Identify which cell holds the provided text, then report its [X, Y] central coordinate. 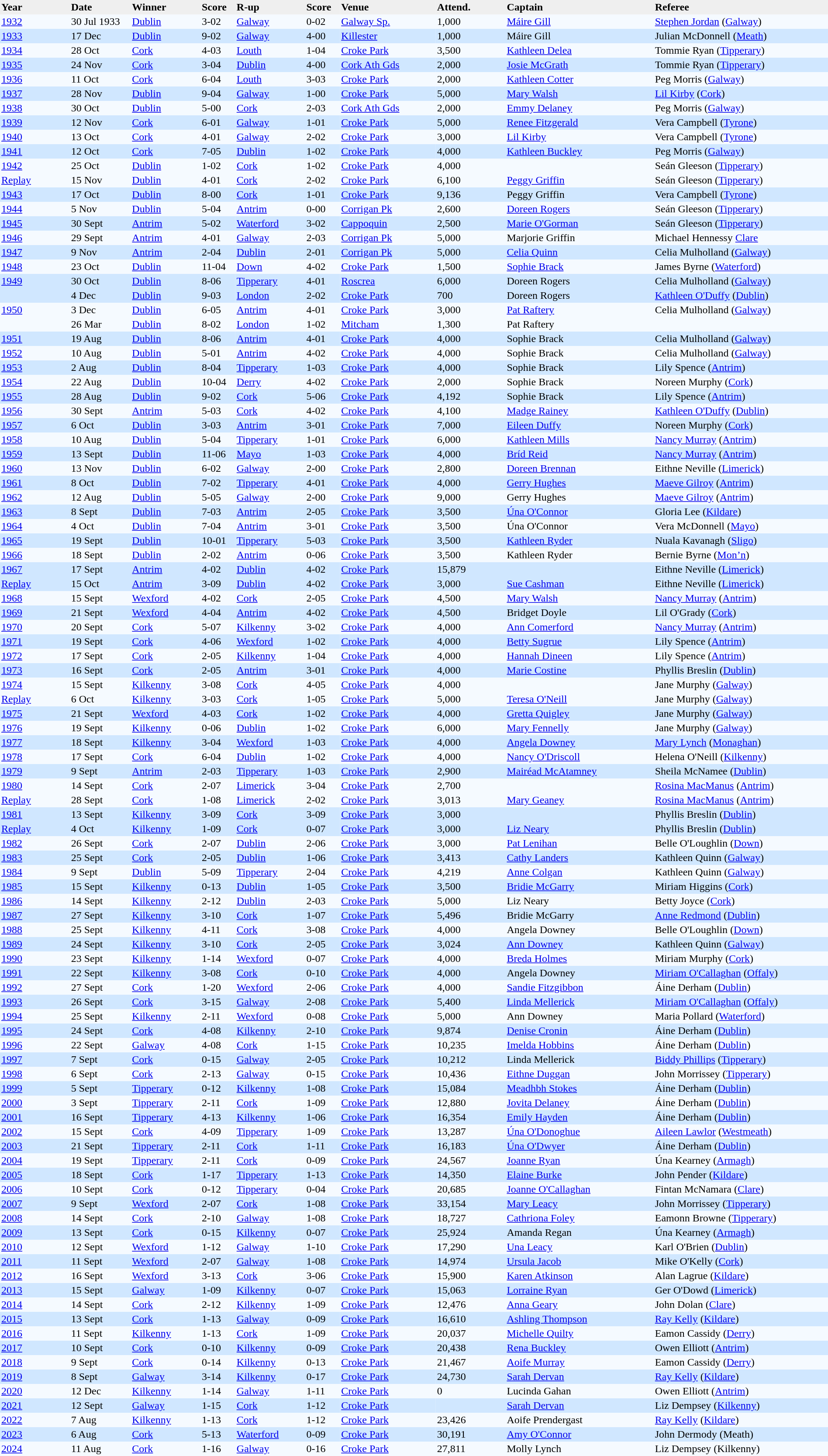
30 Jul 1933 [100, 22]
Jovita Delaney [579, 1103]
Mary Geaney [579, 800]
1994 [35, 1016]
7-02 [218, 483]
7-05 [218, 151]
3,413 [471, 858]
1970 [35, 627]
7,000 [471, 425]
Nuala Kavanagh (Sligo) [741, 541]
1972 [35, 656]
2018 [35, 1362]
33,154 [471, 1204]
Michelle Quilty [579, 1333]
Breda Holmes [579, 958]
1962 [35, 497]
1951 [35, 339]
0-04 [322, 1189]
Mary Fennelly [579, 728]
2019 [35, 1377]
29 Sept [100, 238]
Lucinda Gahan [579, 1391]
Roscrea [388, 281]
4,192 [471, 397]
10,212 [471, 1060]
5-01 [218, 353]
2 Aug [100, 368]
4-04 [218, 612]
1967 [35, 570]
Úna O'Donoghue [579, 1131]
Derry [270, 382]
1971 [35, 641]
13,287 [471, 1131]
0-00 [322, 209]
1954 [35, 382]
2,600 [471, 209]
Emily Hayden [579, 1117]
28 Sept [100, 800]
5,400 [471, 1002]
2-13 [218, 1074]
20 Sept [100, 627]
Date [100, 7]
5-07 [218, 627]
Mary Leacy [579, 1204]
8-04 [218, 368]
1982 [35, 843]
1981 [35, 814]
14,974 [471, 1262]
1941 [35, 151]
17 Oct [100, 195]
2-08 [322, 1002]
28 Nov [100, 93]
2011 [35, 1262]
1948 [35, 266]
Stephen Jordan (Galway) [741, 22]
Kathleen Cotter [579, 80]
R-up [270, 7]
9-03 [218, 295]
2002 [35, 1131]
2004 [35, 1160]
Bernie Byrne (Mon’n) [741, 555]
10,235 [471, 1045]
Captain [579, 7]
Ger O'Dowd (Limerick) [741, 1290]
Miriam Higgins (Cork) [741, 887]
9,000 [471, 497]
Gretta Quigley [579, 714]
Anna Geary [579, 1304]
Cathy Landers [579, 858]
2024 [35, 1449]
20,438 [471, 1348]
Down [270, 266]
Eileen Duffy [579, 425]
4-09 [218, 1131]
4,100 [471, 411]
1987 [35, 916]
1-20 [218, 987]
12,476 [471, 1304]
17,290 [471, 1247]
Sandie Fitzgibbon [579, 987]
3 Dec [100, 310]
23 Sept [100, 958]
Miriam Murphy (Cork) [741, 958]
1-00 [322, 93]
21,467 [471, 1362]
2023 [35, 1435]
1933 [35, 36]
Winner [166, 7]
1960 [35, 468]
1966 [35, 555]
1975 [35, 714]
23 Oct [100, 266]
7 Aug [100, 1420]
1977 [35, 743]
5-06 [322, 397]
24,567 [471, 1160]
Anne Redmond (Dublin) [741, 916]
1974 [35, 685]
11 Oct [100, 80]
24 Nov [100, 65]
1968 [35, 598]
Bridget Doyle [579, 612]
22 Aug [100, 382]
1992 [35, 987]
Venue [388, 7]
15 Oct [100, 584]
Helena O'Neill (Kilkenny) [741, 757]
6,100 [471, 180]
10-04 [218, 382]
1952 [35, 353]
16,610 [471, 1319]
Mike O'Kelly (Cork) [741, 1262]
Betty Sugrue [579, 641]
12 Nov [100, 122]
1980 [35, 785]
2006 [35, 1189]
11-06 [218, 454]
3-06 [322, 1276]
Sue Cashman [579, 584]
Amy O'Connor [579, 1435]
5-13 [218, 1435]
Ashling Thompson [579, 1319]
Aoife Murray [579, 1362]
Karl O'Brien (Dublin) [741, 1247]
2,500 [471, 224]
Mayo [270, 454]
1991 [35, 973]
John Dolan (Clare) [741, 1304]
1998 [35, 1074]
3-15 [218, 1002]
12 Oct [100, 151]
12 Aug [100, 497]
30,191 [471, 1435]
1969 [35, 612]
9,136 [471, 195]
1937 [35, 93]
Meadhbh Stokes [579, 1089]
4-13 [218, 1117]
Cathriona Foley [579, 1218]
26 Mar [100, 324]
1973 [35, 670]
1976 [35, 728]
6-02 [218, 468]
16,183 [471, 1146]
1-10 [322, 1247]
27,811 [471, 1449]
1,500 [471, 266]
4-05 [322, 685]
Mitcham [388, 324]
2015 [35, 1319]
1995 [35, 1031]
John Dermody (Meath) [741, 1435]
5-05 [218, 497]
25 Oct [100, 166]
James Byrne (Waterford) [741, 266]
Anne Colgan [579, 872]
15,084 [471, 1089]
Ann Comerford [579, 627]
Úna O'Dwyer [579, 1146]
16,354 [471, 1117]
Alan Lagrue (Kildare) [741, 1276]
Denise Cronin [579, 1031]
Lil Kirby (Cork) [741, 93]
Marie Costine [579, 670]
1986 [35, 901]
4-11 [218, 930]
700 [471, 295]
14,350 [471, 1175]
1959 [35, 454]
15,900 [471, 1276]
4,219 [471, 872]
1946 [35, 238]
Killester [388, 36]
1935 [35, 65]
2,800 [471, 468]
Teresa O'Neill [579, 699]
2009 [35, 1233]
Aileen Lawlor (Westmeath) [741, 1131]
2022 [35, 1420]
Attend. [471, 7]
2,700 [471, 785]
5-02 [218, 224]
Celia Quinn [579, 252]
1978 [35, 757]
Lorraine Ryan [579, 1290]
7-04 [218, 526]
1964 [35, 526]
28 Aug [100, 397]
13 Nov [100, 468]
1956 [35, 411]
1-17 [218, 1175]
Michael Hennessy Clare [741, 238]
1999 [35, 1089]
Galway Sp. [388, 22]
15,879 [471, 570]
Amanda Regan [579, 1233]
1945 [35, 224]
20,037 [471, 1333]
Biddy Phillips (Tipperary) [741, 1060]
0 [471, 1391]
1932 [35, 22]
John Pender (Kildare) [741, 1175]
1989 [35, 944]
1936 [35, 80]
1965 [35, 541]
1942 [35, 166]
7-03 [218, 512]
10,436 [471, 1074]
12,880 [471, 1103]
23,426 [471, 1420]
10-01 [218, 541]
2012 [35, 1276]
Joanne O'Callaghan [579, 1189]
1988 [35, 930]
1950 [35, 310]
Pat Lenihan [579, 843]
5 Nov [100, 209]
1943 [35, 195]
19 Aug [100, 339]
Josie McGrath [579, 65]
1939 [35, 122]
2000 [35, 1103]
1983 [35, 858]
1993 [35, 1002]
Renee Fitzgerald [579, 122]
6-05 [218, 310]
Eamonn Browne (Tipperary) [741, 1218]
1996 [35, 1045]
Ursula Jacob [579, 1262]
Karen Atkinson [579, 1276]
Mairéad McAtamney [579, 771]
3-13 [218, 1276]
Betty Joyce (Cork) [741, 901]
8-02 [218, 324]
6 Aug [100, 1435]
0-16 [322, 1449]
1-07 [322, 916]
Referee [741, 7]
4-06 [218, 641]
11 Aug [100, 1449]
1953 [35, 368]
Year [35, 7]
15 Nov [100, 180]
Aoife Prendergast [579, 1420]
7 Sept [100, 1060]
Rena Buckley [579, 1348]
2021 [35, 1406]
1944 [35, 209]
1979 [35, 771]
20,685 [471, 1189]
6 Sept [100, 1074]
2008 [35, 1218]
Imelda Hobbins [579, 1045]
1961 [35, 483]
2001 [35, 1117]
6-01 [218, 122]
1949 [35, 281]
2020 [35, 1391]
1955 [35, 397]
9 Nov [100, 252]
Kathleen Buckley [579, 151]
9-04 [218, 93]
Lil O'Grady (Cork) [741, 612]
4 Dec [100, 295]
Madge Rainey [579, 411]
9,874 [471, 1031]
Bríd Reid [579, 454]
2016 [35, 1333]
18,727 [471, 1218]
Cappoquin [388, 224]
0-14 [218, 1362]
Kathleen Mills [579, 439]
3,013 [471, 800]
3 Sept [100, 1103]
Fintan McNamara (Clare) [741, 1189]
Eithne Duggan [579, 1074]
13 Oct [100, 137]
25,924 [471, 1233]
1985 [35, 887]
1997 [35, 1060]
Mary Lynch (Monaghan) [741, 743]
28 Oct [100, 51]
Lil Kirby [579, 137]
17 Dec [100, 36]
0-17 [322, 1377]
5-09 [218, 872]
1934 [35, 51]
12 Dec [100, 1391]
11-04 [218, 266]
2014 [35, 1304]
1957 [35, 425]
5 Sept [100, 1089]
Elaine Burke [579, 1175]
8 Oct [100, 483]
2003 [35, 1146]
2005 [35, 1175]
Nancy O'Driscoll [579, 757]
15,063 [471, 1290]
3,024 [471, 944]
Hannah Dineen [579, 656]
1940 [35, 137]
1984 [35, 872]
1958 [35, 439]
24,730 [471, 1377]
2010 [35, 1247]
1,300 [471, 324]
8-00 [218, 195]
1963 [35, 512]
1-16 [218, 1449]
5,496 [471, 916]
2,900 [471, 771]
Marjorie Griffin [579, 238]
2013 [35, 1290]
Sheila McNamee (Dublin) [741, 771]
Julian McDonnell (Meath) [741, 36]
Marie O'Gorman [579, 224]
0-02 [322, 22]
2-01 [322, 252]
Molly Lynch [579, 1449]
Doreen Brennan [579, 468]
Gloria Lee (Kildare) [741, 512]
2017 [35, 1348]
3-14 [218, 1377]
Una Leacy [579, 1247]
5-00 [218, 108]
Maria Pollard (Waterford) [741, 1016]
1990 [35, 958]
1947 [35, 252]
Kathleen Delea [579, 51]
Vera McDonnell (Mayo) [741, 526]
2007 [35, 1204]
Emmy Delaney [579, 108]
1938 [35, 108]
0-08 [322, 1016]
Joanne Ryan [579, 1160]
